For the text-containing cell, return its midpoint in [x, y] coordinate format. 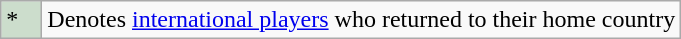
Denotes international players who returned to their home country [362, 20]
* [22, 20]
